Return the [X, Y] coordinate for the center point of the cell that contains the specified text.  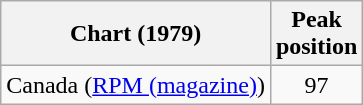
Canada (RPM (magazine)) [136, 85]
97 [316, 85]
Chart (1979) [136, 34]
Peakposition [316, 34]
